Extract the [X, Y] coordinate from the center of the cell holding the provided text.  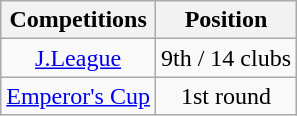
1st round [226, 96]
J.League [78, 58]
Emperor's Cup [78, 96]
Position [226, 20]
Competitions [78, 20]
9th / 14 clubs [226, 58]
